Return (X, Y) of the center of cell containing provided text 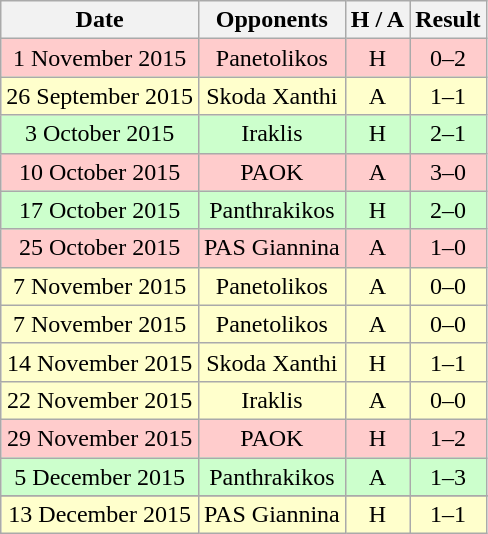
Date (100, 20)
29 November 2015 (100, 438)
1–3 (448, 477)
26 September 2015 (100, 96)
14 November 2015 (100, 362)
Η (377, 362)
13 December 2015 (100, 515)
Result (448, 20)
3 October 2015 (100, 134)
17 October 2015 (100, 210)
0–2 (448, 58)
1–0 (448, 248)
10 October 2015 (100, 172)
1 November 2015 (100, 58)
H / A (377, 20)
22 November 2015 (100, 400)
1–2 (448, 438)
2–1 (448, 134)
Opponents (272, 20)
25 October 2015 (100, 248)
5 December 2015 (100, 477)
3–0 (448, 172)
2–0 (448, 210)
